Extract the [x, y] coordinate from the center of the cell holding the provided text.  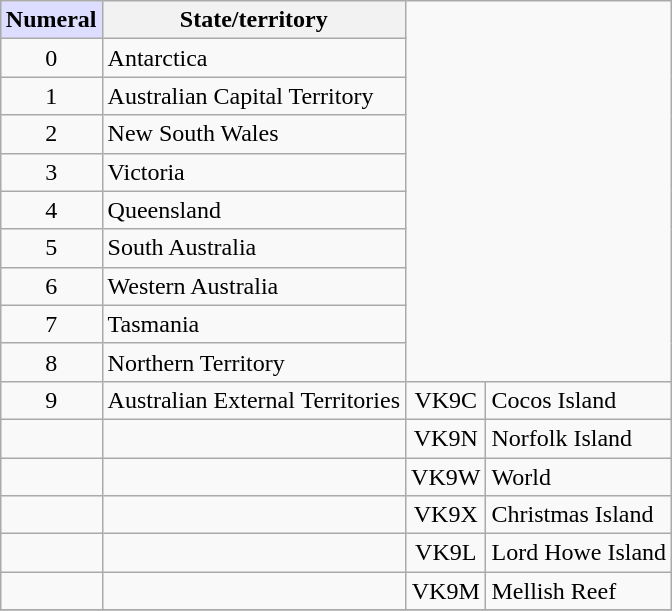
South Australia [254, 248]
7 [51, 324]
VK9M [446, 591]
Victoria [254, 172]
State/territory [254, 20]
Queensland [254, 210]
Norfolk Island [579, 438]
Cocos Island [579, 400]
Antarctica [254, 58]
Australian Capital Territory [254, 96]
Numeral [51, 20]
Tasmania [254, 324]
VK9W [446, 477]
New South Wales [254, 134]
5 [51, 248]
Mellish Reef [579, 591]
Australian External Territories [254, 400]
Lord Howe Island [579, 553]
1 [51, 96]
VK9C [446, 400]
8 [51, 362]
Western Australia [254, 286]
VK9N [446, 438]
Northern Territory [254, 362]
VK9X [446, 515]
6 [51, 286]
VK9L [446, 553]
Christmas Island [579, 515]
0 [51, 58]
2 [51, 134]
World [579, 477]
4 [51, 210]
3 [51, 172]
9 [51, 400]
